Extract the (x, y) coordinate from the center of the cell holding the provided text.  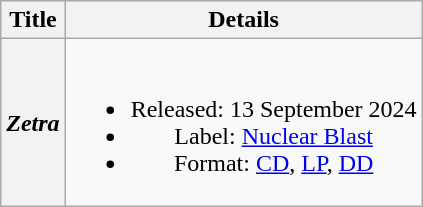
Details (244, 20)
Zetra (33, 122)
Released: 13 September 2024Label: Nuclear BlastFormat: CD, LP, DD (244, 122)
Title (33, 20)
